For the text-containing cell, return its midpoint in (X, Y) coordinate format. 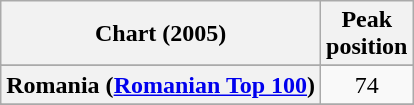
Romania (Romanian Top 100) (161, 85)
Chart (2005) (161, 34)
Peakposition (367, 34)
74 (367, 85)
